Determine the [x, y] coordinate at the center of the cell enclosing the given text.  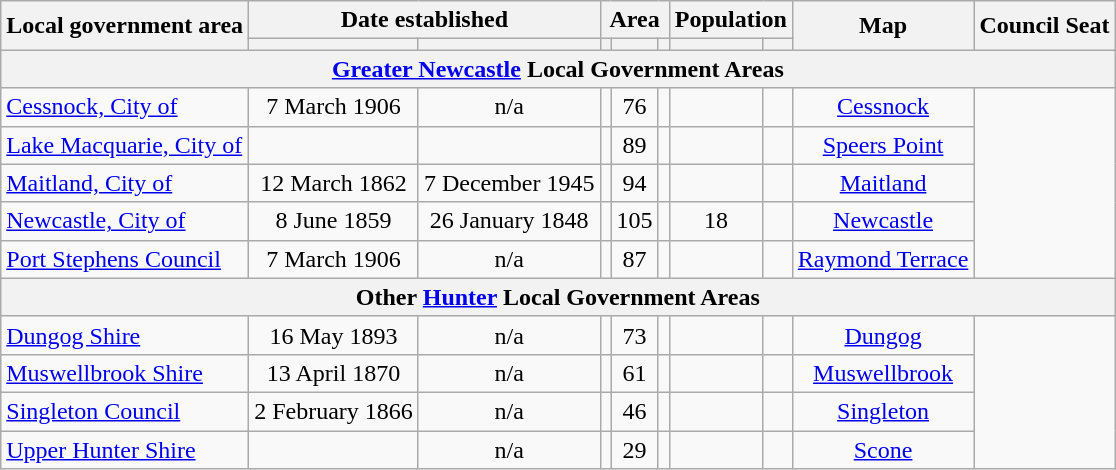
26 January 1848 [509, 221]
46 [634, 411]
Newcastle, City of [125, 221]
105 [634, 221]
7 December 1945 [509, 183]
Port Stephens Council [125, 259]
Maitland [883, 183]
Dungog [883, 335]
13 April 1870 [334, 373]
Newcastle [883, 221]
61 [634, 373]
Area [634, 20]
Speers Point [883, 145]
18 [716, 221]
Raymond Terrace [883, 259]
Singleton Council [125, 411]
2 February 1866 [334, 411]
12 March 1862 [334, 183]
16 May 1893 [334, 335]
Map [883, 26]
Population [730, 20]
87 [634, 259]
Council Seat [1044, 26]
29 [634, 449]
Other Hunter Local Government Areas [558, 297]
Cessnock [883, 107]
Greater Newcastle Local Government Areas [558, 69]
Maitland, City of [125, 183]
Cessnock, City of [125, 107]
Lake Macquarie, City of [125, 145]
Date established [424, 20]
8 June 1859 [334, 221]
Muswellbrook Shire [125, 373]
89 [634, 145]
Singleton [883, 411]
Dungog Shire [125, 335]
73 [634, 335]
Muswellbrook [883, 373]
Local government area [125, 26]
Scone [883, 449]
94 [634, 183]
76 [634, 107]
Upper Hunter Shire [125, 449]
